Determine the (x, y) coordinate at the center of the cell enclosing the given text.  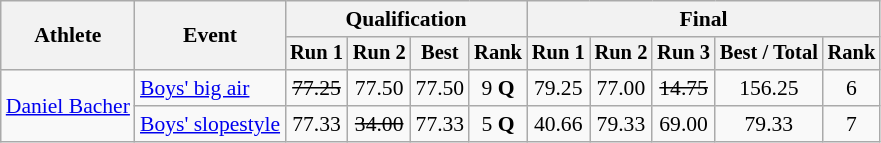
Athlete (68, 36)
7 (852, 124)
Final (704, 19)
Event (210, 36)
79.25 (558, 88)
9 Q (498, 88)
77.00 (622, 88)
Daniel Bacher (68, 106)
156.25 (769, 88)
Boys' slopestyle (210, 124)
5 Q (498, 124)
Best / Total (769, 54)
34.00 (380, 124)
Run 3 (684, 54)
77.25 (316, 88)
69.00 (684, 124)
Best (440, 54)
6 (852, 88)
14.75 (684, 88)
Qualification (406, 19)
40.66 (558, 124)
Boys' big air (210, 88)
